Determine the [x, y] coordinate at the center of the cell enclosing the given text.  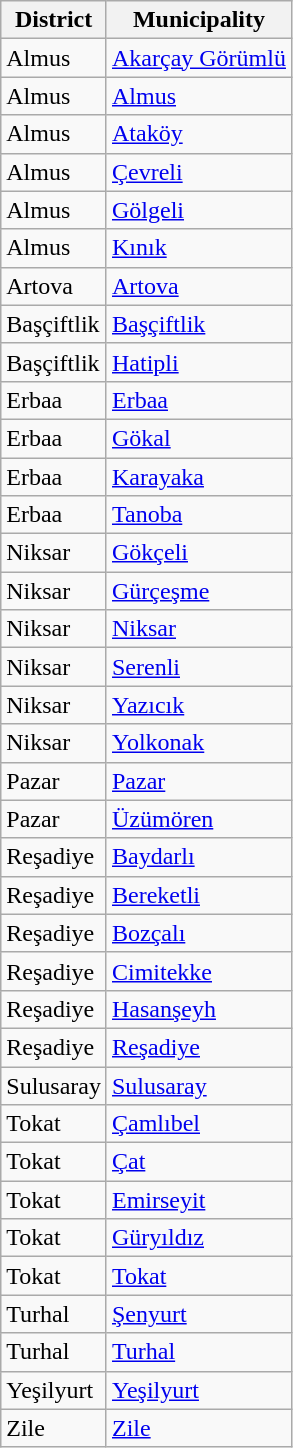
Serenli [198, 667]
Ataköy [198, 134]
District [54, 20]
Çat [198, 1162]
Yazıcık [198, 705]
Çamlıbel [198, 1124]
Emirseyit [198, 1200]
Cimitekke [198, 971]
Gökal [198, 438]
Güryıldız [198, 1238]
Akarçay Görümlü [198, 58]
Üzümören [198, 819]
Bereketli [198, 895]
Gökçeli [198, 553]
Tanoba [198, 515]
Çevreli [198, 172]
Karayaka [198, 477]
Gürçeşme [198, 591]
Yolkonak [198, 743]
Bozçalı [198, 933]
Kınık [198, 248]
Şenyurt [198, 1314]
Gölgeli [198, 210]
Hasanşeyh [198, 1009]
Hatipli [198, 362]
Baydarlı [198, 857]
Municipality [198, 20]
